Scan for the cell matching the given text and deliver its [x, y] coordinate at center. 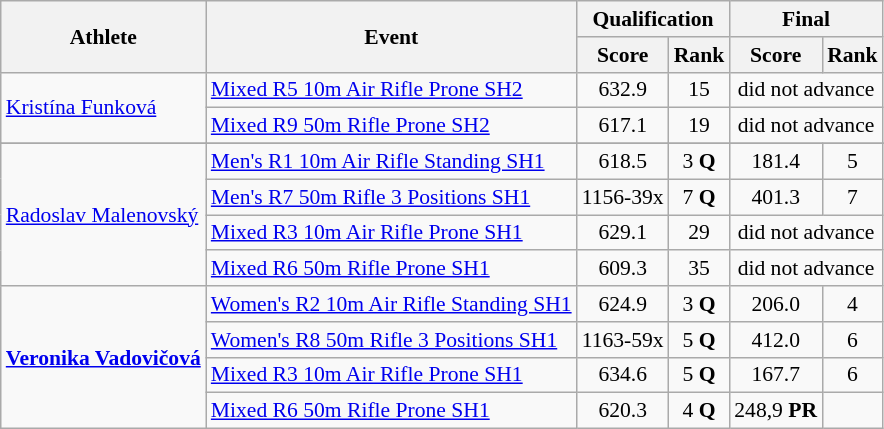
35 [700, 269]
618.5 [623, 162]
29 [700, 233]
Athlete [104, 36]
Qualification [654, 19]
248,9 PR [776, 411]
15 [700, 90]
609.3 [623, 269]
Mixed R9 50m Rifle Prone SH2 [392, 126]
629.1 [623, 233]
19 [700, 126]
181.4 [776, 162]
4 Q [700, 411]
1163-59x [623, 340]
5 [852, 162]
4 [852, 304]
634.6 [623, 375]
Women's R2 10m Air Rifle Standing SH1 [392, 304]
Veronika Vadovičová [104, 357]
7 Q [700, 197]
Radoslav Malenovský [104, 215]
Women's R8 50m Rifle 3 Positions SH1 [392, 340]
Kristína Funková [104, 108]
167.7 [776, 375]
1156-39x [623, 197]
401.3 [776, 197]
Mixed R5 10m Air Rifle Prone SH2 [392, 90]
412.0 [776, 340]
206.0 [776, 304]
Men's R7 50m Rifle 3 Positions SH1 [392, 197]
632.9 [623, 90]
Final [806, 19]
Event [392, 36]
Men's R1 10m Air Rifle Standing SH1 [392, 162]
617.1 [623, 126]
7 [852, 197]
620.3 [623, 411]
624.9 [623, 304]
